Capture the cell that displays the provided text and extract its [X, Y] central coordinate. 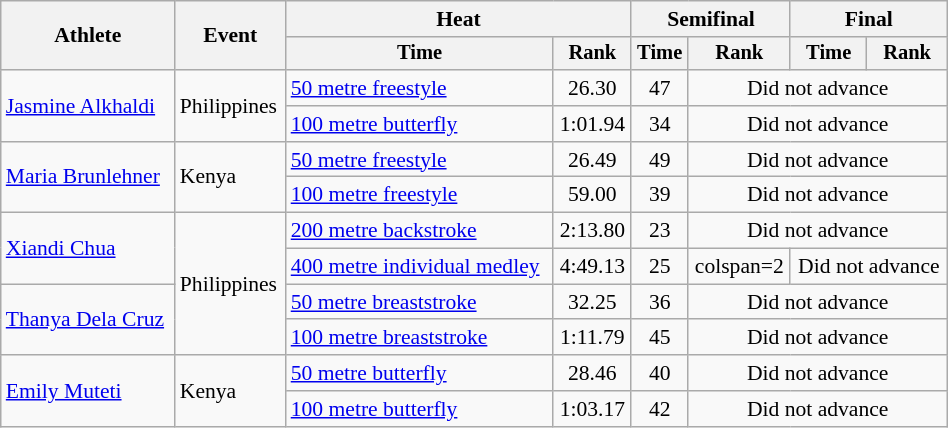
colspan=2 [739, 267]
100 metre breaststroke [420, 338]
400 metre individual medley [420, 267]
1:01.94 [592, 124]
Event [230, 36]
42 [660, 409]
23 [660, 231]
Xiandi Chua [88, 248]
Maria Brunlehner [88, 178]
100 metre freestyle [420, 195]
39 [660, 195]
49 [660, 160]
47 [660, 88]
Emily Muteti [88, 390]
25 [660, 267]
200 metre backstroke [420, 231]
50 metre breaststroke [420, 302]
4:49.13 [592, 267]
40 [660, 373]
28.46 [592, 373]
2:13.80 [592, 231]
32.25 [592, 302]
Jasmine Alkhaldi [88, 106]
59.00 [592, 195]
34 [660, 124]
1:11.79 [592, 338]
Final [868, 19]
26.30 [592, 88]
26.49 [592, 160]
Thanya Dela Cruz [88, 320]
Semifinal [710, 19]
Heat [459, 19]
Athlete [88, 36]
45 [660, 338]
1:03.17 [592, 409]
50 metre butterfly [420, 373]
36 [660, 302]
